From the cell containing the given text, extract its center point as (X, Y) coordinate. 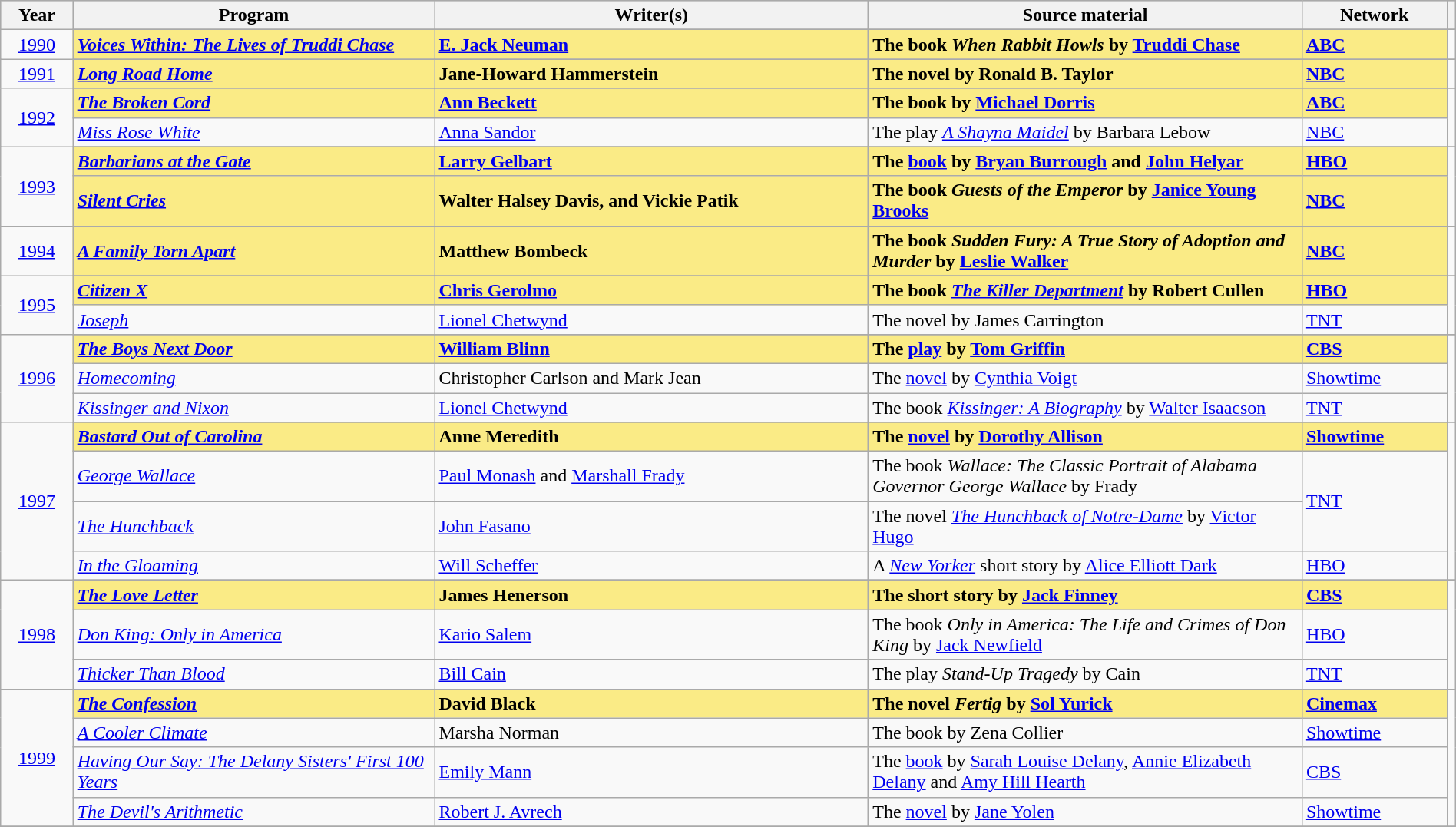
1997 (37, 501)
The Boys Next Door (253, 349)
Emily Mann (651, 772)
Year (37, 15)
John Fasano (651, 527)
1991 (37, 74)
The book Kissinger: A Biography by Walter Isaacson (1086, 408)
Larry Gelbart (651, 161)
Jane-Howard Hammerstein (651, 74)
The Love Letter (253, 595)
Ann Beckett (651, 103)
William Blinn (651, 349)
Network (1375, 15)
James Henerson (651, 595)
The novel by Jane Yolen (1086, 812)
Silent Cries (253, 201)
Will Scheffer (651, 566)
Cinemax (1375, 703)
The book by Zena Collier (1086, 733)
The play by Tom Griffin (1086, 349)
E. Jack Neuman (651, 45)
The book Only in America: The Life and Crimes of Don King by Jack Newfield (1086, 634)
David Black (651, 703)
1998 (37, 634)
Don King: Only in America (253, 634)
1994 (37, 250)
The Confession (253, 703)
1996 (37, 378)
The novel Fertig by Sol Yurick (1086, 703)
The book Wallace: The Classic Portrait of Alabama Governor George Wallace by Frady (1086, 476)
The short story by Jack Finney (1086, 595)
The book When Rabbit Howls by Truddi Chase (1086, 45)
Barbarians at the Gate (253, 161)
1992 (37, 117)
1990 (37, 45)
Chris Gerolmo (651, 290)
The book by Sarah Louise Delany, Annie Elizabeth Delany and Amy Hill Hearth (1086, 772)
Joseph (253, 319)
The book by Bryan Burrough and John Helyar (1086, 161)
Source material (1086, 15)
Long Road Home (253, 74)
Marsha Norman (651, 733)
Bill Cain (651, 674)
The novel by James Carrington (1086, 319)
Kissinger and Nixon (253, 408)
The play A Shayna Maidel by Barbara Lebow (1086, 132)
A Cooler Climate (253, 733)
Homecoming (253, 378)
1999 (37, 757)
The Devil's Arithmetic (253, 812)
The Hunchback (253, 527)
Citizen X (253, 290)
George Wallace (253, 476)
The novel by Ronald B. Taylor (1086, 74)
The Broken Cord (253, 103)
The novel The Hunchback of Notre-Dame by Victor Hugo (1086, 527)
Voices Within: The Lives of Truddi Chase (253, 45)
Christopher Carlson and Mark Jean (651, 378)
Walter Halsey Davis, and Vickie Patik (651, 201)
Paul Monash and Marshall Frady (651, 476)
In the Gloaming (253, 566)
1993 (37, 186)
The novel by Cynthia Voigt (1086, 378)
A New Yorker short story by Alice Elliott Dark (1086, 566)
Robert J. Avrech (651, 812)
1995 (37, 305)
Having Our Say: The Delany Sisters' First 100 Years (253, 772)
The play Stand-Up Tragedy by Cain (1086, 674)
Bastard Out of Carolina (253, 437)
The book The Killer Department by Robert Cullen (1086, 290)
The novel by Dorothy Allison (1086, 437)
Matthew Bombeck (651, 250)
Anna Sandor (651, 132)
Anne Meredith (651, 437)
Thicker Than Blood (253, 674)
A Family Torn Apart (253, 250)
The book Sudden Fury: A True Story of Adoption and Murder by Leslie Walker (1086, 250)
The book by Michael Dorris (1086, 103)
The book Guests of the Emperor by Janice Young Brooks (1086, 201)
Program (253, 15)
Writer(s) (651, 15)
Miss Rose White (253, 132)
Kario Salem (651, 634)
